From the cell containing the given text, extract its center point as [X, Y] coordinate. 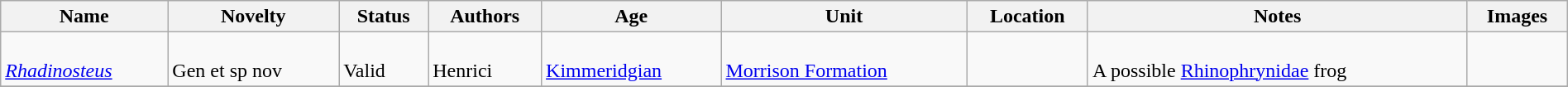
Notes [1277, 17]
Henrici [485, 60]
Kimmeridgian [632, 60]
Images [1518, 17]
Name [84, 17]
Status [384, 17]
Authors [485, 17]
A possible Rhinophrynidae frog [1277, 60]
Gen et sp nov [253, 60]
Morrison Formation [844, 60]
Age [632, 17]
Valid [384, 60]
Novelty [253, 17]
Unit [844, 17]
Rhadinosteus [84, 60]
Location [1027, 17]
